Return the (X, Y) coordinate for the center point of the cell that contains the specified text.  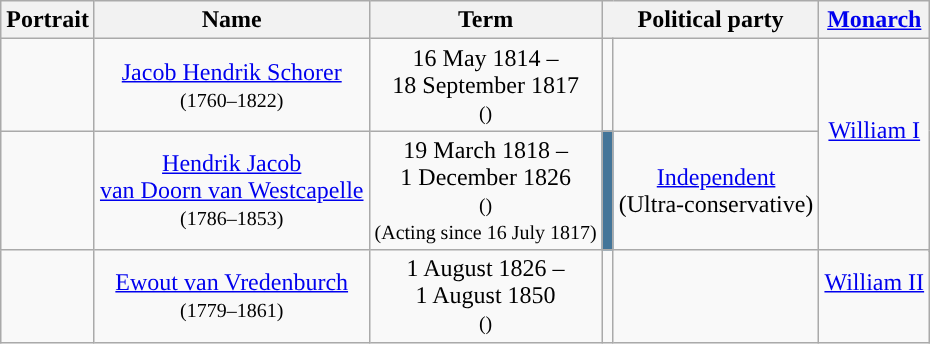
Independent(Ultra-conservative) (716, 190)
Jacob Hendrik Schorer (1760–1822) (232, 85)
16 May 1814 – 18 September 1817 () (486, 85)
Monarch (874, 20)
1 August 1826 – 1 August 1850 () (486, 296)
William II (874, 296)
Name (232, 20)
Political party (710, 20)
19 March 1818 – 1 December 1826 () (Acting since 16 July 1817) (486, 190)
William I (874, 144)
Portrait (48, 20)
Hendrik Jacobvan Doorn van Westcapelle (1786–1853) (232, 190)
Term (486, 20)
Ewout van Vredenburch (1779–1861) (232, 296)
